For the text-containing cell, return its midpoint in (x, y) coordinate format. 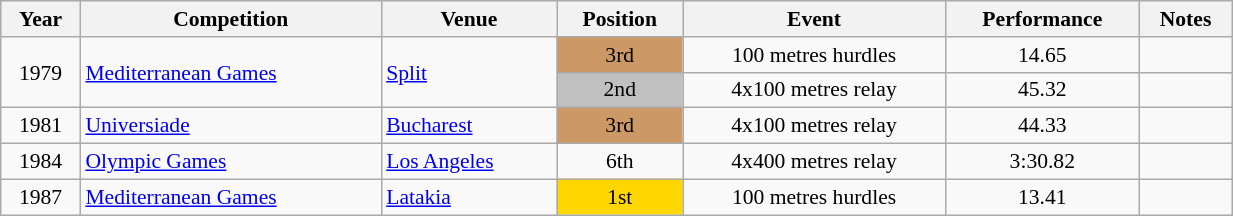
14.65 (1042, 55)
Universiade (230, 126)
Year (41, 19)
45.32 (1042, 90)
44.33 (1042, 126)
Olympic Games (230, 162)
1984 (41, 162)
4x400 metres relay (814, 162)
Latakia (468, 197)
1981 (41, 126)
Competition (230, 19)
Bucharest (468, 126)
3:30.82 (1042, 162)
2nd (620, 90)
Split (468, 72)
Los Angeles (468, 162)
1987 (41, 197)
Notes (1185, 19)
6th (620, 162)
Position (620, 19)
Event (814, 19)
1979 (41, 72)
Venue (468, 19)
Performance (1042, 19)
1st (620, 197)
13.41 (1042, 197)
